Return [X, Y] of the center of cell containing provided text 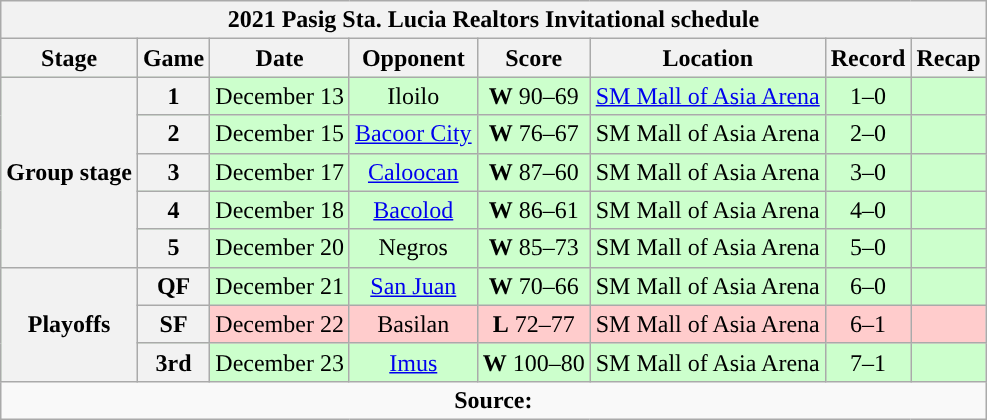
Group stage [70, 172]
Recap [948, 58]
Negros [413, 248]
Basilan [413, 324]
December 22 [280, 324]
7–1 [868, 362]
2 [173, 134]
6–0 [868, 286]
W 76–67 [534, 134]
Location [708, 58]
Stage [70, 58]
QF [173, 286]
2021 Pasig Sta. Lucia Realtors Invitational schedule [494, 20]
Bacolod [413, 210]
Iloilo [413, 96]
5 [173, 248]
Imus [413, 362]
3 [173, 172]
December 20 [280, 248]
3–0 [868, 172]
W 90–69 [534, 96]
1–0 [868, 96]
W 85–73 [534, 248]
Caloocan [413, 172]
3rd [173, 362]
Score [534, 58]
5–0 [868, 248]
Record [868, 58]
W 100–80 [534, 362]
December 17 [280, 172]
December 18 [280, 210]
December 21 [280, 286]
Bacoor City [413, 134]
2–0 [868, 134]
December 15 [280, 134]
SF [173, 324]
L 72–77 [534, 324]
Date [280, 58]
4 [173, 210]
W 86–61 [534, 210]
4–0 [868, 210]
December 23 [280, 362]
December 13 [280, 96]
1 [173, 96]
Playoffs [70, 324]
W 70–66 [534, 286]
Game [173, 58]
W 87–60 [534, 172]
6–1 [868, 324]
Opponent [413, 58]
Source: [494, 400]
San Juan [413, 286]
